Determine the (x, y) coordinate at the center of the cell enclosing the given text.  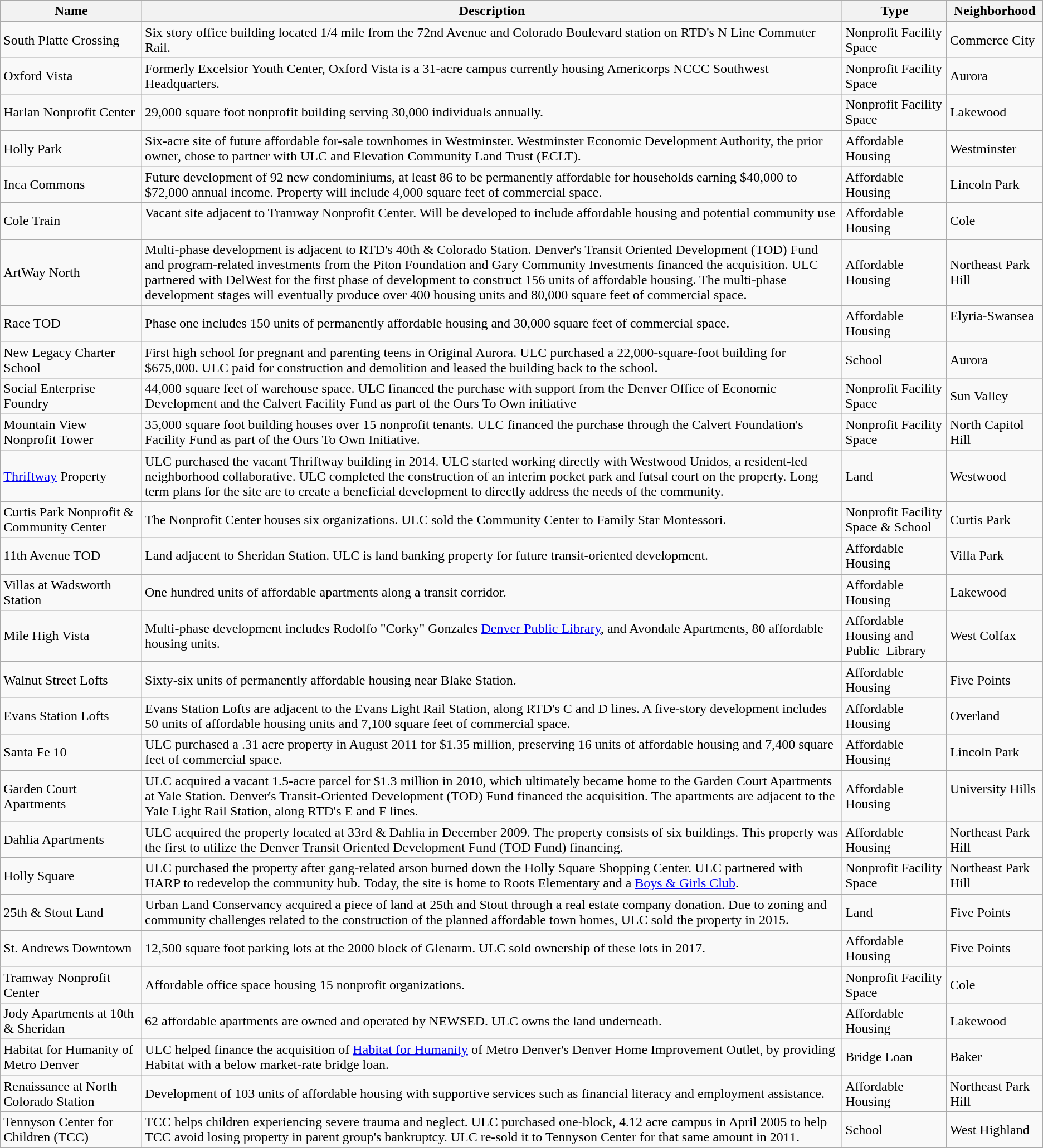
Renaissance at North Colorado Station (71, 1093)
Holly Square (71, 876)
Formerly Excelsior Youth Center, Oxford Vista is a 31-acre campus currently housing Americorps NCCC Southwest Headquarters. (493, 76)
North Capitol Hill (995, 432)
Affordable office space housing 15 nonprofit organizations. (493, 985)
Phase one includes 150 units of permanently affordable housing and 30,000 square feet of commercial space. (493, 323)
St. Andrews Downtown (71, 948)
Evans Station Lofts (71, 716)
Curtis Park (995, 520)
Tramway Nonprofit Center (71, 985)
Cole Train (71, 221)
Habitat for Humanity of Metro Denver (71, 1057)
Affordable Housing and Public Library (895, 636)
Villas at Wadsworth Station (71, 593)
Mile High Vista (71, 636)
Description (493, 11)
West Highland (995, 1130)
Sun Valley (995, 395)
South Platte Crossing (71, 40)
Mountain View Nonprofit Tower (71, 432)
Overland (995, 716)
Garden Court Apartments (71, 796)
ArtWay North (71, 272)
Neighborhood (995, 11)
Villa Park (995, 556)
Tennyson Center for Children (TCC) (71, 1130)
Westminster (995, 148)
62 affordable apartments are owned and operated by NEWSED. ULC owns the land underneath. (493, 1020)
Santa Fe 10 (71, 752)
West Colfax (995, 636)
Harlan Nonprofit Center (71, 113)
29,000 square foot nonprofit building serving 30,000 individuals annually. (493, 113)
Commerce City (995, 40)
Thriftway Property (71, 476)
New Legacy Charter School (71, 360)
One hundred units of affordable apartments along a transit corridor. (493, 593)
Land adjacent to Sheridan Station. ULC is land banking property for future transit-oriented development. (493, 556)
Bridge Loan (895, 1057)
Name (71, 11)
Vacant site adjacent to Tramway Nonprofit Center. Will be developed to include affordable housing and potential community use (493, 221)
25th & Stout Land (71, 912)
Sixty-six units of permanently affordable housing near Blake Station. (493, 680)
12,500 square foot parking lots at the 2000 block of Glenarm. ULC sold ownership of these lots in 2017. (493, 948)
Dahlia Apartments (71, 840)
Nonprofit Facility Space & School (895, 520)
University Hills (995, 796)
The Nonprofit Center houses six organizations. ULC sold the Community Center to Family Star Montessori. (493, 520)
Six story office building located 1/4 mile from the 72nd Avenue and Colorado Boulevard station on RTD's N Line Commuter Rail. (493, 40)
Elyria-Swansea (995, 323)
Baker (995, 1057)
Westwood (995, 476)
Holly Park (71, 148)
Type (895, 11)
Jody Apartments at 10th & Sheridan (71, 1020)
Race TOD (71, 323)
Curtis Park Nonprofit & Community Center (71, 520)
Oxford Vista (71, 76)
Multi-phase development includes Rodolfo "Corky" Gonzales Denver Public Library, and Avondale Apartments, 80 affordable housing units. (493, 636)
Walnut Street Lofts (71, 680)
Inca Commons (71, 185)
11th Avenue TOD (71, 556)
Social Enterprise Foundry (71, 395)
Development of 103 units of affordable housing with supportive services such as financial literacy and employment assistance. (493, 1093)
